Search for the cell housing the specified text and yield its (x, y) center coordinate. 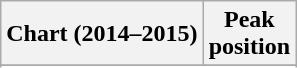
Peakposition (249, 34)
Chart (2014–2015) (102, 34)
